Locate the cell with the specified text and output its [X, Y] center coordinate. 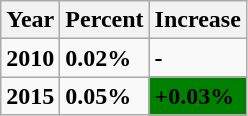
Year [30, 20]
0.02% [104, 58]
- [198, 58]
+0.03% [198, 96]
2010 [30, 58]
Percent [104, 20]
2015 [30, 96]
Increase [198, 20]
0.05% [104, 96]
